Return [x, y] of the center of cell containing provided text 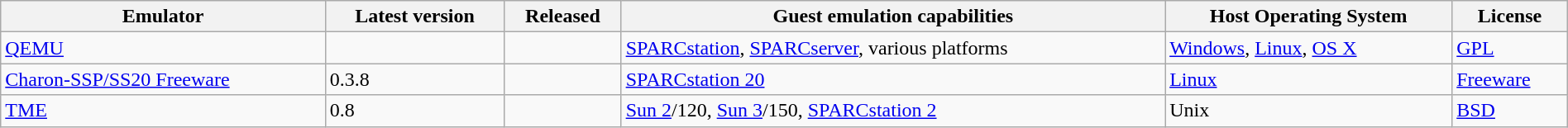
TME [164, 111]
Windows, Linux, OS X [1308, 48]
QEMU [164, 48]
Latest version [414, 17]
GPL [1510, 48]
Released [562, 17]
Host Operating System [1308, 17]
SPARCstation 20 [893, 79]
Linux [1308, 79]
Charon-SSP/SS20 Freeware [164, 79]
0.3.8 [414, 79]
Sun 2/120, Sun 3/150, SPARCstation 2 [893, 111]
BSD [1510, 111]
SPARCstation, SPARCserver, various platforms [893, 48]
Freeware [1510, 79]
Emulator [164, 17]
Unix [1308, 111]
Guest emulation capabilities [893, 17]
License [1510, 17]
0.8 [414, 111]
